Scan for the cell matching the given text and deliver its [X, Y] coordinate at center. 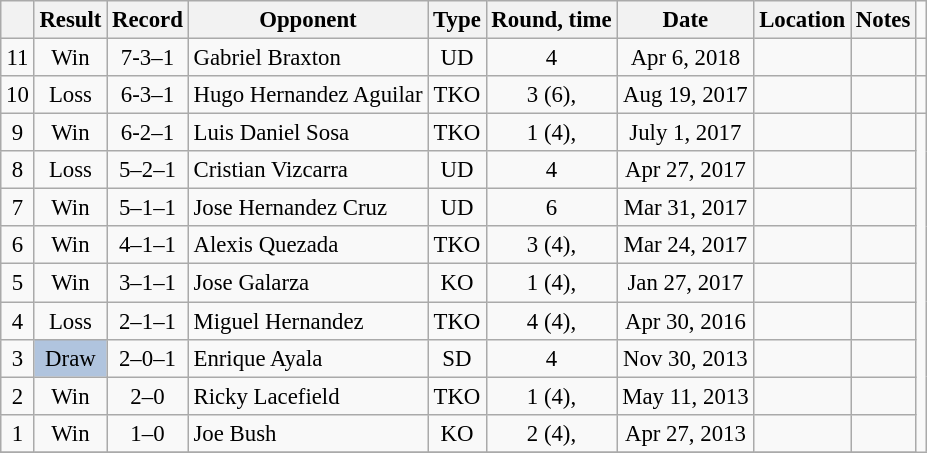
9 [18, 133]
Ricky Lacefield [308, 396]
Jose Hernandez Cruz [308, 208]
10 [18, 95]
Mar 31, 2017 [686, 208]
Jose Galarza [308, 283]
Miguel Hernandez [308, 321]
5 [18, 283]
Apr 6, 2018 [686, 58]
Location [802, 20]
Cristian Vizcarra [308, 170]
Date [686, 20]
Opponent [308, 20]
Apr 27, 2017 [686, 170]
May 11, 2013 [686, 396]
6-2–1 [148, 133]
1 [18, 433]
6-3–1 [148, 95]
Luis Daniel Sosa [308, 133]
SD [457, 358]
2 [18, 396]
2 (4), [552, 433]
3–1–1 [148, 283]
7-3–1 [148, 58]
Apr 27, 2013 [686, 433]
11 [18, 58]
Aug 19, 2017 [686, 95]
Draw [70, 358]
4 (4), [552, 321]
3 [18, 358]
Nov 30, 2013 [686, 358]
7 [18, 208]
Hugo Hernandez Aguilar [308, 95]
Notes [884, 20]
Record [148, 20]
Mar 24, 2017 [686, 245]
Result [70, 20]
July 1, 2017 [686, 133]
5–1–1 [148, 208]
4–1–1 [148, 245]
Apr 30, 2016 [686, 321]
3 (4), [552, 245]
Type [457, 20]
Gabriel Braxton [308, 58]
Joe Bush [308, 433]
2–1–1 [148, 321]
3 (6), [552, 95]
Round, time [552, 20]
1–0 [148, 433]
Enrique Ayala [308, 358]
5–2–1 [148, 170]
2–0–1 [148, 358]
Alexis Quezada [308, 245]
8 [18, 170]
Jan 27, 2017 [686, 283]
2–0 [148, 396]
